Locate the cell with the specified text and output its (X, Y) center coordinate. 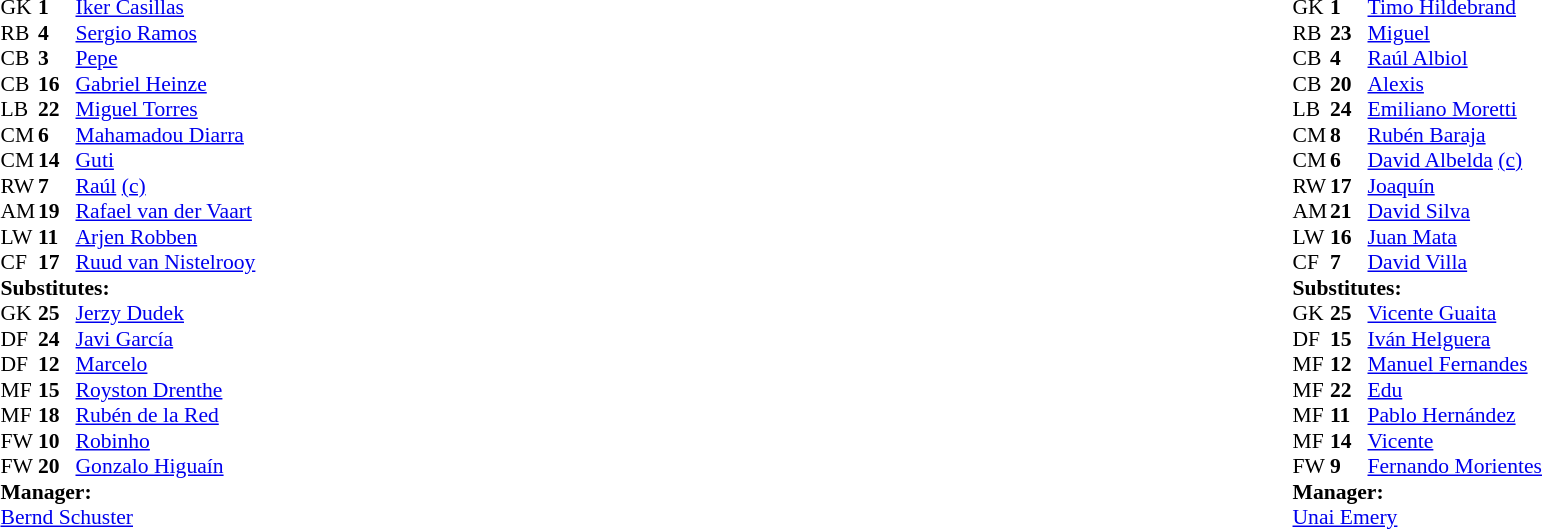
Fernando Morientes (1455, 467)
Rubén Baraja (1455, 135)
Javi García (166, 339)
Manuel Fernandes (1455, 365)
Pablo Hernández (1455, 415)
3 (57, 59)
Ruud van Nistelrooy (166, 263)
Raúl (c) (166, 186)
Guti (166, 161)
Juan Mata (1455, 237)
18 (57, 415)
Gonzalo Higuaín (166, 467)
23 (1349, 33)
Arjen Robben (166, 237)
Sergio Ramos (166, 33)
Miguel (1455, 33)
10 (57, 441)
Raúl Albiol (1455, 59)
9 (1349, 467)
Pepe (166, 59)
Joaquín (1455, 186)
Vicente Guaita (1455, 313)
Robinho (166, 441)
David Silva (1455, 211)
David Villa (1455, 263)
Miguel Torres (166, 109)
Marcelo (166, 365)
Alexis (1455, 84)
Jerzy Dudek (166, 313)
Rafael van der Vaart (166, 211)
Mahamadou Diarra (166, 135)
Rubén de la Red (166, 415)
19 (57, 211)
Royston Drenthe (166, 390)
Edu (1455, 390)
8 (1349, 135)
Vicente (1455, 441)
David Albelda (c) (1455, 161)
Iván Helguera (1455, 339)
Emiliano Moretti (1455, 109)
Gabriel Heinze (166, 84)
21 (1349, 211)
